Return the (X, Y) coordinate for the center point of the cell that contains the specified text.  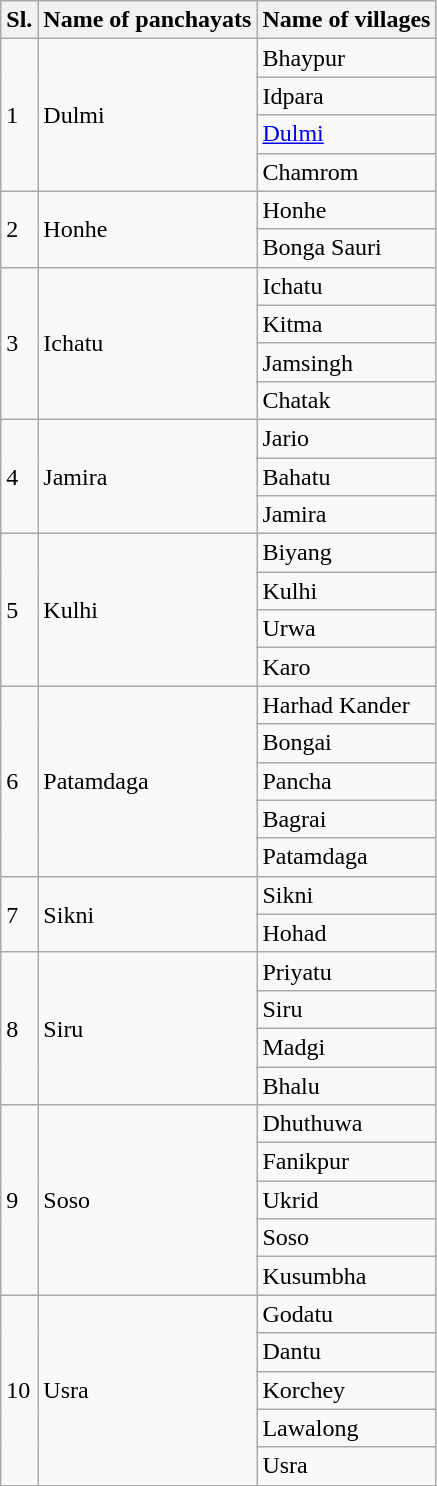
7 (20, 914)
Harhad Kander (346, 705)
Name of villages (346, 20)
8 (20, 1028)
Bhaypur (346, 58)
Kitma (346, 324)
Biyang (346, 553)
4 (20, 476)
Chamrom (346, 172)
Lawalong (346, 1428)
Hohad (346, 933)
Godatu (346, 1314)
Ukrid (346, 1200)
Bagrai (346, 819)
Sl. (20, 20)
6 (20, 781)
Bongai (346, 743)
Idpara (346, 96)
Kusumbha (346, 1276)
5 (20, 610)
10 (20, 1390)
Bahatu (346, 477)
Name of panchayats (148, 20)
Karo (346, 667)
Madgi (346, 1047)
Urwa (346, 629)
2 (20, 229)
3 (20, 343)
Dantu (346, 1352)
Priyatu (346, 971)
1 (20, 115)
Chatak (346, 400)
Bhalu (346, 1085)
Jamsingh (346, 362)
Jario (346, 438)
Korchey (346, 1390)
9 (20, 1200)
Dhuthuwa (346, 1124)
Fanikpur (346, 1162)
Bonga Sauri (346, 248)
Pancha (346, 781)
